Determine the (X, Y) coordinate at the center of the cell enclosing the given text.  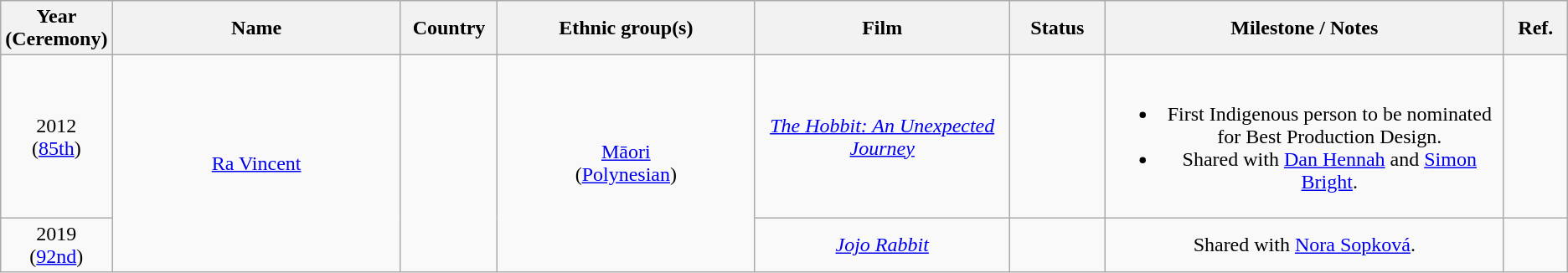
2012(85th) (57, 136)
Film (883, 28)
Ra Vincent (256, 164)
First Indigenous person to be nominated for Best Production Design.Shared with Dan Hennah and Simon Bright. (1304, 136)
Country (449, 28)
Shared with Nora Sopková. (1304, 245)
2019(92nd) (57, 245)
Māori(Polynesian) (627, 164)
The Hobbit: An Unexpected Journey (883, 136)
Jojo Rabbit (883, 245)
Milestone / Notes (1304, 28)
Name (256, 28)
Status (1058, 28)
Ref. (1535, 28)
Year(Ceremony) (57, 28)
Ethnic group(s) (627, 28)
